Search for the cell housing the specified text and yield its (x, y) center coordinate. 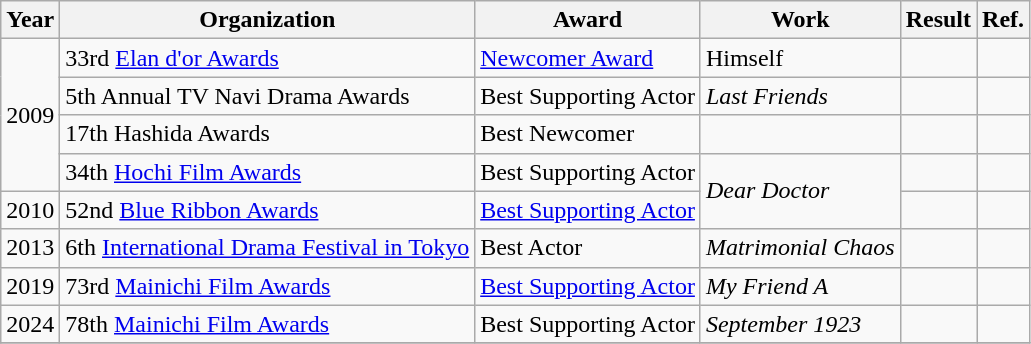
Newcomer Award (588, 58)
Result (938, 20)
Award (588, 20)
My Friend A (800, 286)
Last Friends (800, 96)
September 1923 (800, 324)
Year (30, 20)
52nd Blue Ribbon Awards (268, 210)
Organization (268, 20)
2010 (30, 210)
6th International Drama Festival in Tokyo (268, 248)
Matrimonial Chaos (800, 248)
2024 (30, 324)
2009 (30, 115)
73rd Mainichi Film Awards (268, 286)
33rd Elan d'or Awards (268, 58)
Ref. (1004, 20)
5th Annual TV Navi Drama Awards (268, 96)
Work (800, 20)
2019 (30, 286)
78th Mainichi Film Awards (268, 324)
Best Actor (588, 248)
Himself (800, 58)
17th Hashida Awards (268, 134)
2013 (30, 248)
Dear Doctor (800, 191)
Best Newcomer (588, 134)
34th Hochi Film Awards (268, 172)
